Output the [x, y] coordinate of the center of the cell containing the given text.  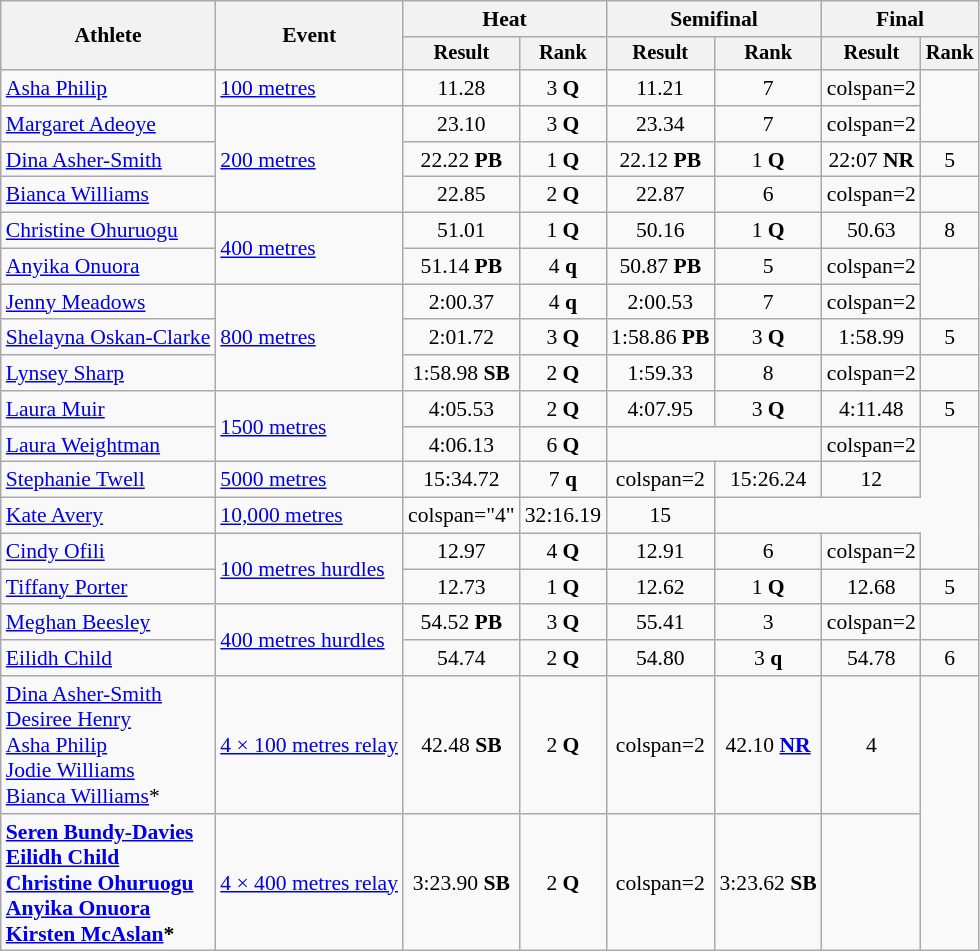
54.52 PB [462, 623]
22.12 PB [660, 160]
54.80 [660, 658]
22.22 PB [462, 160]
12.73 [462, 587]
15 [660, 516]
22.85 [462, 195]
4 × 100 metres relay [309, 745]
50.87 PB [660, 267]
15:26.24 [768, 480]
1:58.99 [872, 338]
2:01.72 [462, 338]
Meghan Beesley [108, 623]
Semifinal [714, 19]
5000 metres [309, 480]
2:00.37 [462, 302]
Cindy Ofili [108, 552]
Laura Weightman [108, 445]
22:07 NR [872, 160]
12 [872, 480]
32:16.19 [563, 516]
7 q [563, 480]
Asha Philip [108, 88]
54.78 [872, 658]
2:00.53 [660, 302]
Dina Asher-Smith [108, 160]
11.28 [462, 88]
1500 metres [309, 426]
42.10 NR [768, 745]
Christine Ohuruogu [108, 231]
Stephanie Twell [108, 480]
Lynsey Sharp [108, 373]
4:07.95 [660, 409]
50.16 [660, 231]
4 Q [563, 552]
Shelayna Oskan-Clarke [108, 338]
Event [309, 36]
10,000 metres [309, 516]
6 Q [563, 445]
55.41 [660, 623]
100 metres hurdles [309, 570]
12.97 [462, 552]
4:11.48 [872, 409]
12.68 [872, 587]
200 metres [309, 160]
Eilidh Child [108, 658]
Margaret Adeoye [108, 124]
400 metres [309, 248]
400 metres hurdles [309, 640]
23.10 [462, 124]
Athlete [108, 36]
Heat [504, 19]
15:34.72 [462, 480]
50.63 [872, 231]
54.74 [462, 658]
Tiffany Porter [108, 587]
Anyika Onuora [108, 267]
Kate Avery [108, 516]
1:58.86 PB [660, 338]
colspan="4" [462, 516]
4:05.53 [462, 409]
42.48 SB [462, 745]
Final [900, 19]
4 [872, 745]
51.14 PB [462, 267]
1:58.98 SB [462, 373]
800 metres [309, 338]
11.21 [660, 88]
3 q [768, 658]
Laura Muir [108, 409]
51.01 [462, 231]
4:06.13 [462, 445]
Bianca Williams [108, 195]
100 metres [309, 88]
22.87 [660, 195]
Jenny Meadows [108, 302]
Dina Asher-SmithDesiree HenryAsha PhilipJodie WilliamsBianca Williams* [108, 745]
3 [768, 623]
23.34 [660, 124]
1:59.33 [660, 373]
12.91 [660, 552]
12.62 [660, 587]
